From the cell containing the given text, extract its center point as (x, y) coordinate. 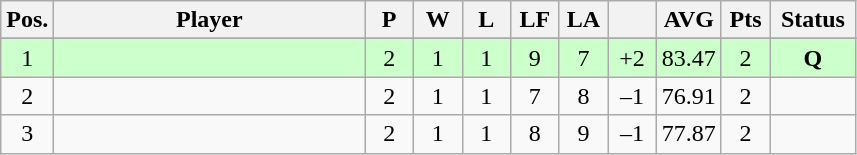
77.87 (688, 134)
L (486, 20)
LA (584, 20)
LF (536, 20)
Status (813, 20)
Pos. (28, 20)
83.47 (688, 58)
Player (210, 20)
P (390, 20)
76.91 (688, 96)
Pts (746, 20)
W (438, 20)
Q (813, 58)
AVG (688, 20)
+2 (632, 58)
3 (28, 134)
